Provide the (x, y) coordinate of the cell's center where the given text is located.  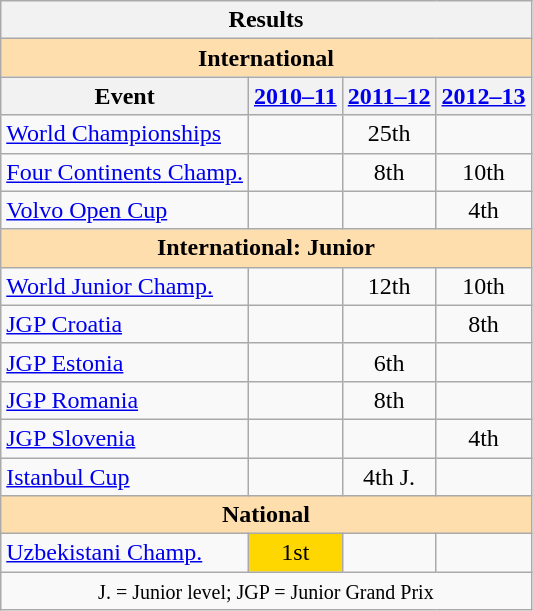
6th (389, 362)
Istanbul Cup (125, 477)
25th (389, 134)
World Junior Champ. (125, 286)
International (266, 58)
JGP Estonia (125, 362)
International: Junior (266, 248)
12th (389, 286)
World Championships (125, 134)
JGP Slovenia (125, 438)
Event (125, 96)
J. = Junior level; JGP = Junior Grand Prix (266, 591)
2011–12 (389, 96)
2012–13 (484, 96)
JGP Croatia (125, 324)
1st (295, 553)
4th J. (389, 477)
Four Continents Champ. (125, 172)
2010–11 (295, 96)
JGP Romania (125, 400)
Volvo Open Cup (125, 210)
National (266, 515)
Uzbekistani Champ. (125, 553)
Results (266, 20)
